Identify which cell holds the provided text, then report its (X, Y) central coordinate. 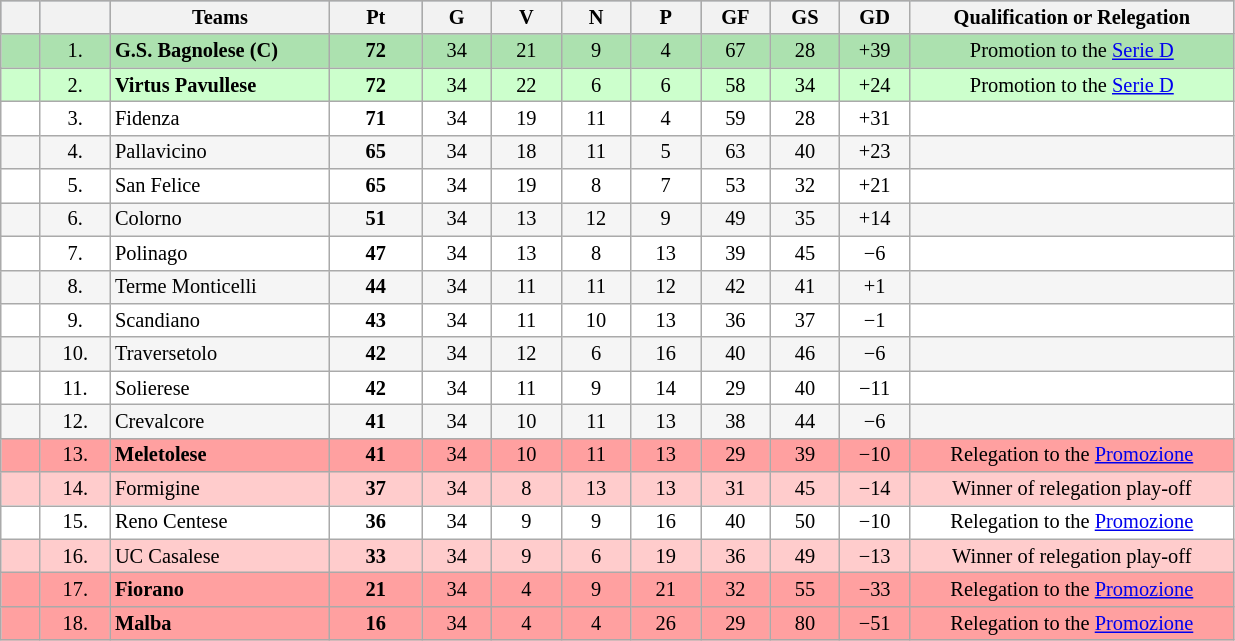
5 (666, 152)
Scandiano (220, 320)
−11 (875, 388)
58 (735, 85)
Malba (220, 623)
+23 (875, 152)
−33 (875, 589)
50 (805, 522)
11. (75, 388)
+24 (875, 85)
Meletolese (220, 455)
59 (735, 118)
San Felice (220, 186)
2. (75, 85)
Colorno (220, 219)
G (457, 17)
12. (75, 421)
−51 (875, 623)
GS (805, 17)
5. (75, 186)
+31 (875, 118)
8. (75, 287)
6. (75, 219)
51 (376, 219)
Traversetolo (220, 354)
18. (75, 623)
−13 (875, 556)
33 (376, 556)
16. (75, 556)
38 (735, 421)
80 (805, 623)
17. (75, 589)
26 (666, 623)
10. (75, 354)
UC Casalese (220, 556)
9. (75, 320)
+21 (875, 186)
−14 (875, 489)
Terme Monticelli (220, 287)
63 (735, 152)
Fiorano (220, 589)
53 (735, 186)
Teams (220, 17)
22 (527, 85)
Pallavicino (220, 152)
15. (75, 522)
Virtus Pavullese (220, 85)
Solierese (220, 388)
43 (376, 320)
N (596, 17)
Reno Centese (220, 522)
7 (666, 186)
+39 (875, 51)
1. (75, 51)
Crevalcore (220, 421)
P (666, 17)
G.S. Bagnolese (C) (220, 51)
14. (75, 489)
18 (527, 152)
7. (75, 253)
55 (805, 589)
47 (376, 253)
GF (735, 17)
4. (75, 152)
13. (75, 455)
67 (735, 51)
GD (875, 17)
−1 (875, 320)
3. (75, 118)
Pt (376, 17)
V (527, 17)
+1 (875, 287)
71 (376, 118)
46 (805, 354)
Polinago (220, 253)
35 (805, 219)
Fidenza (220, 118)
Qualification or Relegation (1072, 17)
Formigine (220, 489)
+14 (875, 219)
14 (666, 388)
31 (735, 489)
